Pinpoint the cell where the given text exists, returning its [x, y] midpoint coordinate. 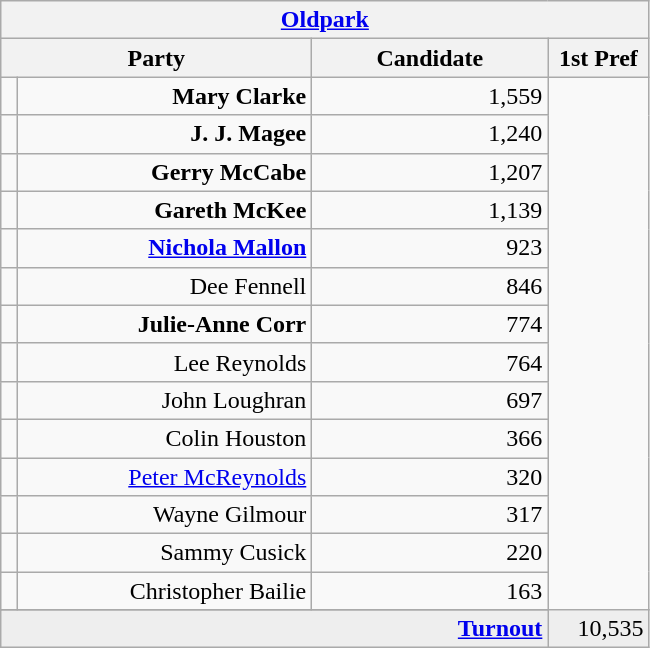
1st Pref [598, 58]
Lee Reynolds [165, 362]
J. J. Magee [165, 134]
Julie-Anne Corr [165, 324]
1,559 [430, 96]
Gareth McKee [165, 210]
Gerry McCabe [165, 172]
Christopher Bailie [165, 591]
220 [430, 553]
163 [430, 591]
320 [430, 477]
10,535 [598, 629]
Dee Fennell [165, 286]
923 [430, 248]
317 [430, 515]
Candidate [430, 58]
Sammy Cusick [165, 553]
Peter McReynolds [165, 477]
1,139 [430, 210]
366 [430, 438]
1,240 [430, 134]
Mary Clarke [165, 96]
774 [430, 324]
Party [156, 58]
Turnout [274, 629]
764 [430, 362]
Wayne Gilmour [165, 515]
697 [430, 400]
Oldpark [325, 20]
Nichola Mallon [165, 248]
Colin Houston [165, 438]
1,207 [430, 172]
John Loughran [165, 400]
846 [430, 286]
